For the text-containing cell, return its midpoint in (X, Y) coordinate format. 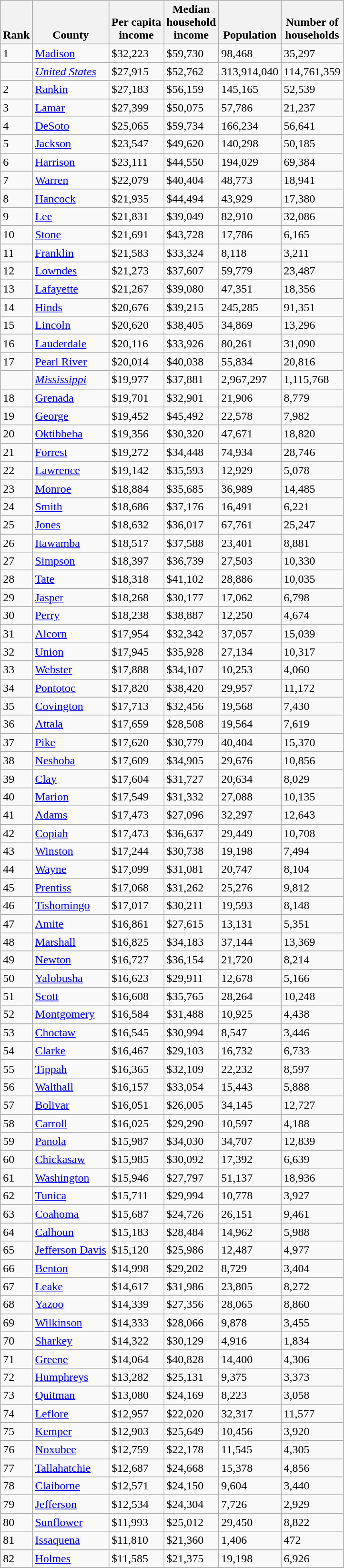
25 (16, 525)
$59,734 (192, 126)
8,822 (312, 1522)
United States (71, 71)
22,578 (250, 416)
32,297 (250, 815)
16 (16, 344)
10,778 (250, 1196)
114,761,359 (312, 71)
29,449 (250, 833)
4 (16, 126)
8,729 (250, 1268)
$34,107 (192, 670)
$27,183 (136, 90)
47 (16, 924)
40 (16, 797)
45 (16, 888)
$20,014 (136, 362)
14,400 (250, 1359)
48 (16, 942)
5,351 (312, 924)
34,869 (250, 325)
13,131 (250, 924)
Panola (71, 1142)
11,577 (312, 1414)
DeSoto (71, 126)
Bolivar (71, 1105)
$24,304 (192, 1504)
$17,659 (136, 724)
Neshoba (71, 760)
$20,620 (136, 325)
$18,268 (136, 597)
$49,620 (192, 144)
$15,985 (136, 1160)
$43,728 (192, 234)
$32,109 (192, 1069)
59 (16, 1142)
23,805 (250, 1286)
Mississippi (71, 380)
Monroe (71, 488)
Lowndes (71, 271)
20,634 (250, 779)
27,134 (250, 652)
55,834 (250, 362)
2 (16, 90)
Lee (71, 216)
6,639 (312, 1160)
$16,051 (136, 1105)
44 (16, 870)
$19,356 (136, 434)
32 (16, 652)
3,920 (312, 1432)
Scott (71, 996)
2,967,297 (250, 380)
$12,957 (136, 1414)
$16,025 (136, 1123)
Chickasaw (71, 1160)
Yalobusha (71, 978)
145,165 (250, 90)
10,330 (312, 561)
76 (16, 1450)
32,317 (250, 1414)
$29,103 (192, 1051)
50 (16, 978)
Jones (71, 525)
70 (16, 1341)
Harrison (71, 162)
4,438 (312, 1014)
$39,215 (192, 307)
5,166 (312, 978)
$18,318 (136, 579)
$39,080 (192, 289)
37,144 (250, 942)
$35,685 (192, 488)
10,456 (250, 1432)
39 (16, 779)
$36,637 (192, 833)
11 (16, 253)
140,298 (250, 144)
43 (16, 851)
$17,549 (136, 797)
23,401 (250, 543)
28 (16, 579)
1 (16, 53)
$17,888 (136, 670)
$23,111 (136, 162)
Webster (71, 670)
$17,099 (136, 870)
5,888 (312, 1087)
$36,154 (192, 960)
38 (16, 760)
Medianhouseholdincome (192, 22)
$27,615 (192, 924)
$25,012 (192, 1522)
53 (16, 1032)
$24,726 (192, 1214)
$27,356 (192, 1305)
$11,810 (136, 1540)
$33,324 (192, 253)
$37,588 (192, 543)
Per capitaincome (136, 22)
$13,080 (136, 1395)
Benton (71, 1268)
69 (16, 1323)
$37,881 (192, 380)
23,487 (312, 271)
$16,825 (136, 942)
8,272 (312, 1286)
$17,954 (136, 634)
$30,994 (192, 1032)
$19,452 (136, 416)
10,856 (312, 760)
$14,333 (136, 1323)
Adams (71, 815)
9,878 (250, 1323)
9,812 (312, 888)
Carroll (71, 1123)
8,148 (312, 906)
4,856 (312, 1468)
$30,738 (192, 851)
$33,926 (192, 344)
$21,691 (136, 234)
George (71, 416)
36,989 (250, 488)
$21,375 (192, 1558)
Sunflower (71, 1522)
23 (16, 488)
22 (16, 470)
$14,617 (136, 1286)
6 (16, 162)
Calhoun (71, 1232)
$19,142 (136, 470)
$17,068 (136, 888)
15,370 (312, 742)
20,747 (250, 870)
17,062 (250, 597)
$38,420 (192, 688)
63 (16, 1214)
19,568 (250, 706)
$37,176 (192, 506)
$30,092 (192, 1160)
54 (16, 1051)
Tippah (71, 1069)
$17,604 (136, 779)
$20,676 (136, 307)
Union (71, 652)
12 (16, 271)
$12,903 (136, 1432)
Wayne (71, 870)
21 (16, 452)
7,619 (312, 724)
5 (16, 144)
28,264 (250, 996)
22,232 (250, 1069)
18,356 (312, 289)
30 (16, 616)
$31,332 (192, 797)
73 (16, 1395)
$30,320 (192, 434)
20 (16, 434)
Washington (71, 1178)
194,029 (250, 162)
$16,365 (136, 1069)
5,988 (312, 1232)
$17,713 (136, 706)
Walthall (71, 1087)
$12,759 (136, 1450)
$16,861 (136, 924)
24 (16, 506)
$20,116 (136, 344)
8,881 (312, 543)
12,839 (312, 1142)
4,977 (312, 1250)
$25,131 (192, 1377)
$19,272 (136, 452)
Attala (71, 724)
$39,049 (192, 216)
Noxubee (71, 1450)
80,261 (250, 344)
$18,632 (136, 525)
31,090 (312, 344)
51,137 (250, 1178)
8,223 (250, 1395)
6,165 (312, 234)
$19,701 (136, 398)
21,906 (250, 398)
34,707 (250, 1142)
6,798 (312, 597)
$37,607 (192, 271)
$44,494 (192, 198)
7,494 (312, 851)
$36,739 (192, 561)
1,834 (312, 1341)
33 (16, 670)
4,305 (312, 1450)
$31,262 (192, 888)
Lafayette (71, 289)
$41,102 (192, 579)
Jackson (71, 144)
$33,054 (192, 1087)
166,234 (250, 126)
3,058 (312, 1395)
Tallahatchie (71, 1468)
Prentiss (71, 888)
4,674 (312, 616)
51 (16, 996)
$38,887 (192, 616)
66 (16, 1268)
Leake (71, 1286)
64 (16, 1232)
16,491 (250, 506)
52,539 (312, 90)
$35,928 (192, 652)
$14,998 (136, 1268)
13,296 (312, 325)
52 (16, 1014)
Franklin (71, 253)
81 (16, 1540)
Amite (71, 924)
County (71, 22)
8,118 (250, 253)
12,250 (250, 616)
10,035 (312, 579)
Lawrence (71, 470)
Pontotoc (71, 688)
57,786 (250, 108)
3,446 (312, 1032)
$30,129 (192, 1341)
11,172 (312, 688)
74,934 (250, 452)
$22,020 (192, 1414)
$25,065 (136, 126)
21,720 (250, 960)
10,135 (312, 797)
$16,608 (136, 996)
8,860 (312, 1305)
4,188 (312, 1123)
29,957 (250, 688)
8,104 (312, 870)
21,237 (312, 108)
$12,687 (136, 1468)
$59,730 (192, 53)
4,306 (312, 1359)
8 (16, 198)
62 (16, 1196)
1,406 (250, 1540)
$16,623 (136, 978)
50,185 (312, 144)
$35,765 (192, 996)
472 (312, 1540)
15,443 (250, 1087)
10,253 (250, 670)
Jefferson (71, 1504)
$15,120 (136, 1250)
61 (16, 1178)
55 (16, 1069)
$21,935 (136, 198)
Pearl River (71, 362)
3,455 (312, 1323)
$22,178 (192, 1450)
$28,508 (192, 724)
Lincoln (71, 325)
78 (16, 1486)
4,916 (250, 1341)
$12,534 (136, 1504)
82 (16, 1558)
37,057 (250, 634)
Yazoo (71, 1305)
$16,584 (136, 1014)
7 (16, 180)
11,545 (250, 1450)
41 (16, 815)
Oktibbeha (71, 434)
14,485 (312, 488)
43,929 (250, 198)
72 (16, 1377)
26 (16, 543)
$12,571 (136, 1486)
$16,467 (136, 1051)
3,373 (312, 1377)
$27,915 (136, 71)
Population (250, 22)
$19,977 (136, 380)
60 (16, 1160)
Copiah (71, 833)
$34,448 (192, 452)
2,929 (312, 1504)
$31,488 (192, 1014)
Montgomery (71, 1014)
35 (16, 706)
17,786 (250, 234)
28,886 (250, 579)
$17,017 (136, 906)
$21,360 (192, 1540)
$27,399 (136, 108)
$21,831 (136, 216)
20,816 (312, 362)
$45,492 (192, 416)
10,708 (312, 833)
46 (16, 906)
28,065 (250, 1305)
$32,223 (136, 53)
74 (16, 1414)
$11,585 (136, 1558)
$17,244 (136, 851)
6,733 (312, 1051)
75 (16, 1432)
32,086 (312, 216)
18,941 (312, 180)
12,678 (250, 978)
$40,828 (192, 1359)
$50,075 (192, 108)
8,029 (312, 779)
14 (16, 307)
19,593 (250, 906)
$24,169 (192, 1395)
Marshall (71, 942)
Tunica (71, 1196)
$29,994 (192, 1196)
7,430 (312, 706)
$34,183 (192, 942)
$11,993 (136, 1522)
Stone (71, 234)
Smith (71, 506)
4,060 (312, 670)
$31,986 (192, 1286)
$29,911 (192, 978)
10,597 (250, 1123)
25,247 (312, 525)
$38,405 (192, 325)
$32,901 (192, 398)
9,461 (312, 1214)
9,375 (250, 1377)
12,643 (312, 815)
$18,686 (136, 506)
56,641 (312, 126)
$52,762 (192, 71)
$25,986 (192, 1250)
10,925 (250, 1014)
65 (16, 1250)
15,378 (250, 1468)
Hinds (71, 307)
$15,687 (136, 1214)
37 (16, 742)
$18,517 (136, 543)
6,926 (312, 1558)
3,927 (312, 1196)
$21,267 (136, 289)
$25,649 (192, 1432)
8,214 (312, 960)
19,564 (250, 724)
34 (16, 688)
$28,484 (192, 1232)
71 (16, 1359)
35,297 (312, 53)
$17,820 (136, 688)
Wilkinson (71, 1323)
40,404 (250, 742)
313,914,040 (250, 71)
42 (16, 833)
6,221 (312, 506)
Clarke (71, 1051)
29 (16, 597)
67,761 (250, 525)
Pike (71, 742)
$14,322 (136, 1341)
$36,017 (192, 525)
Covington (71, 706)
$32,456 (192, 706)
Choctaw (71, 1032)
$30,779 (192, 742)
31 (16, 634)
Forrest (71, 452)
3,440 (312, 1486)
Rank (16, 22)
7,982 (312, 416)
1,115,768 (312, 380)
Lamar (71, 108)
$13,282 (136, 1377)
$40,038 (192, 362)
27,503 (250, 561)
Claiborne (71, 1486)
$18,884 (136, 488)
$26,005 (192, 1105)
Coahoma (71, 1214)
8,779 (312, 398)
Clay (71, 779)
13,369 (312, 942)
19 (16, 416)
15 (16, 325)
49 (16, 960)
$17,945 (136, 652)
Alcorn (71, 634)
$23,547 (136, 144)
17,392 (250, 1160)
$29,290 (192, 1123)
$34,030 (192, 1142)
Simpson (71, 561)
$21,583 (136, 253)
$15,987 (136, 1142)
Warren (71, 180)
Jasper (71, 597)
$18,397 (136, 561)
$30,211 (192, 906)
$17,609 (136, 760)
$16,727 (136, 960)
77 (16, 1468)
18 (16, 398)
$14,339 (136, 1305)
Hancock (71, 198)
$16,545 (136, 1032)
10,317 (312, 652)
Humphreys (71, 1377)
58 (16, 1123)
Perry (71, 616)
9,604 (250, 1486)
48,773 (250, 180)
27 (16, 561)
3 (16, 108)
Itawamba (71, 543)
245,285 (250, 307)
59,779 (250, 271)
Leflore (71, 1414)
Madison (71, 53)
29,676 (250, 760)
Newton (71, 960)
Tishomingo (71, 906)
98,468 (250, 53)
12,487 (250, 1250)
14,962 (250, 1232)
$27,096 (192, 815)
17 (16, 362)
$30,177 (192, 597)
Winston (71, 851)
13 (16, 289)
$16,157 (136, 1087)
47,351 (250, 289)
$18,238 (136, 616)
Issaquena (71, 1540)
17,380 (312, 198)
$29,202 (192, 1268)
Tate (71, 579)
Greene (71, 1359)
5,078 (312, 470)
Holmes (71, 1558)
$15,711 (136, 1196)
47,671 (250, 434)
$14,064 (136, 1359)
Jefferson Davis (71, 1250)
29,450 (250, 1522)
34,145 (250, 1105)
68 (16, 1305)
9 (16, 216)
$56,159 (192, 90)
$22,079 (136, 180)
69,384 (312, 162)
36 (16, 724)
79 (16, 1504)
$35,593 (192, 470)
$24,150 (192, 1486)
25,276 (250, 888)
80 (16, 1522)
Grenada (71, 398)
12,727 (312, 1105)
$21,273 (136, 271)
$17,620 (136, 742)
$32,342 (192, 634)
$31,081 (192, 870)
$15,183 (136, 1232)
3,211 (312, 253)
Marion (71, 797)
18,936 (312, 1178)
Rankin (71, 90)
8,597 (312, 1069)
$27,797 (192, 1178)
15,039 (312, 634)
$28,066 (192, 1323)
16,732 (250, 1051)
$34,905 (192, 760)
$24,668 (192, 1468)
57 (16, 1105)
$15,946 (136, 1178)
10 (16, 234)
91,351 (312, 307)
Kemper (71, 1432)
82,910 (250, 216)
Lauderdale (71, 344)
67 (16, 1286)
27,088 (250, 797)
Sharkey (71, 1341)
3,404 (312, 1268)
18,820 (312, 434)
56 (16, 1087)
$31,727 (192, 779)
10,248 (312, 996)
28,746 (312, 452)
8,547 (250, 1032)
$44,550 (192, 162)
7,726 (250, 1504)
$40,404 (192, 180)
Quitman (71, 1395)
Number ofhouseholds (312, 22)
12,929 (250, 470)
26,151 (250, 1214)
